Provide the [X, Y] coordinate of the cell's center where the given text is located.  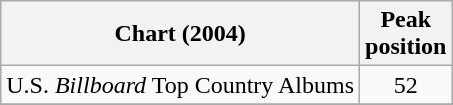
52 [406, 85]
Peakposition [406, 34]
U.S. Billboard Top Country Albums [180, 85]
Chart (2004) [180, 34]
